Find where the given text appears and provide that cell's center as [X, Y] coordinate. 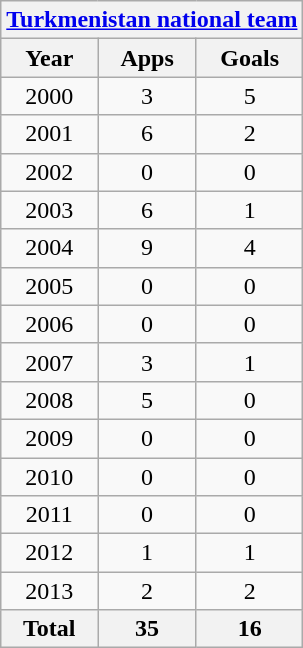
2013 [50, 591]
2008 [50, 400]
2006 [50, 324]
Apps [147, 58]
2012 [50, 553]
2007 [50, 362]
35 [147, 629]
Turkmenistan national team [152, 20]
9 [147, 248]
2005 [50, 286]
16 [250, 629]
2011 [50, 515]
2010 [50, 477]
4 [250, 248]
Year [50, 58]
2004 [50, 248]
2002 [50, 172]
Goals [250, 58]
2001 [50, 134]
Total [50, 629]
2003 [50, 210]
2009 [50, 438]
2000 [50, 96]
